From the cell containing the given text, extract its center point as (X, Y) coordinate. 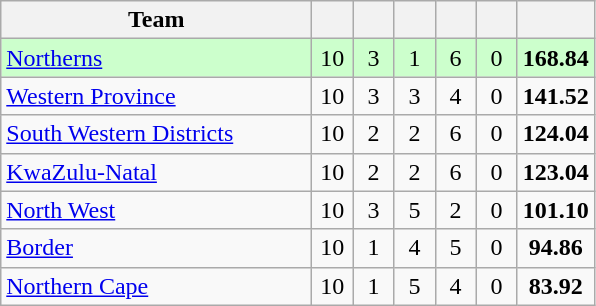
Western Province (156, 96)
141.52 (556, 96)
124.04 (556, 134)
Border (156, 248)
KwaZulu-Natal (156, 172)
South Western Districts (156, 134)
Northern Cape (156, 286)
168.84 (556, 58)
Team (156, 20)
Northerns (156, 58)
North West (156, 210)
83.92 (556, 286)
94.86 (556, 248)
123.04 (556, 172)
101.10 (556, 210)
